Output the (x, y) coordinate of the center of the cell containing the given text.  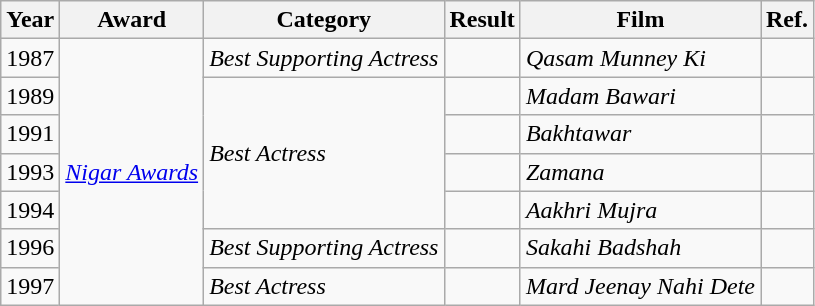
Aakhri Mujra (640, 210)
Mard Jeenay Nahi Dete (640, 286)
Film (640, 20)
Category (324, 20)
1996 (30, 248)
Ref. (786, 20)
Qasam Munney Ki (640, 58)
Year (30, 20)
1994 (30, 210)
Award (132, 20)
Sakahi Badshah (640, 248)
Bakhtawar (640, 134)
Result (482, 20)
1991 (30, 134)
Nigar Awards (132, 172)
Madam Bawari (640, 96)
1987 (30, 58)
1989 (30, 96)
1993 (30, 172)
Zamana (640, 172)
1997 (30, 286)
